For the text-containing cell, return its midpoint in (x, y) coordinate format. 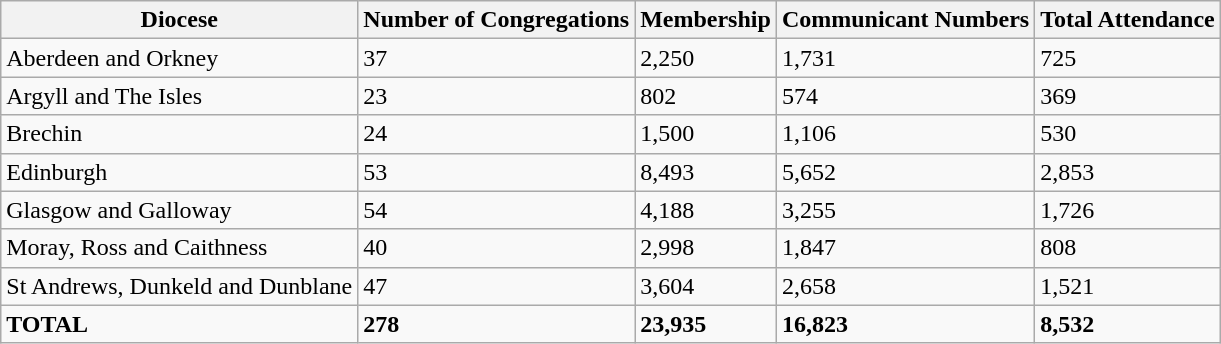
54 (496, 210)
53 (496, 172)
23 (496, 96)
802 (706, 96)
3,604 (706, 286)
Membership (706, 20)
2,853 (1128, 172)
16,823 (905, 324)
23,935 (706, 324)
Argyll and The Isles (180, 96)
37 (496, 58)
1,500 (706, 134)
369 (1128, 96)
Diocese (180, 20)
24 (496, 134)
574 (905, 96)
Edinburgh (180, 172)
278 (496, 324)
Communicant Numbers (905, 20)
1,726 (1128, 210)
8,493 (706, 172)
Number of Congregations (496, 20)
8,532 (1128, 324)
47 (496, 286)
4,188 (706, 210)
3,255 (905, 210)
2,250 (706, 58)
725 (1128, 58)
808 (1128, 248)
Total Attendance (1128, 20)
2,658 (905, 286)
TOTAL (180, 324)
530 (1128, 134)
40 (496, 248)
St Andrews, Dunkeld and Dunblane (180, 286)
Brechin (180, 134)
2,998 (706, 248)
1,731 (905, 58)
1,847 (905, 248)
Glasgow and Galloway (180, 210)
1,106 (905, 134)
5,652 (905, 172)
Moray, Ross and Caithness (180, 248)
1,521 (1128, 286)
Aberdeen and Orkney (180, 58)
